Search for the cell housing the specified text and yield its [X, Y] center coordinate. 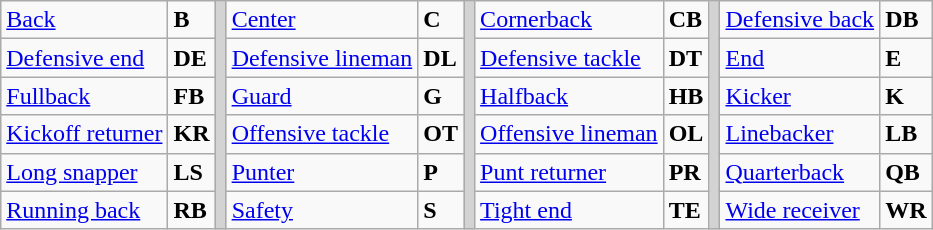
FB [192, 96]
K [906, 96]
Defensive lineman [322, 58]
Back [84, 20]
PR [686, 172]
WR [906, 210]
Running back [84, 210]
End [800, 58]
S [441, 210]
OL [686, 134]
RB [192, 210]
DB [906, 20]
Cornerback [570, 20]
Offensive lineman [570, 134]
Tight end [570, 210]
Long snapper [84, 172]
Wide receiver [800, 210]
B [192, 20]
Safety [322, 210]
Punter [322, 172]
E [906, 58]
KR [192, 134]
DL [441, 58]
Center [322, 20]
DT [686, 58]
DE [192, 58]
HB [686, 96]
Kickoff returner [84, 134]
TE [686, 210]
Defensive end [84, 58]
C [441, 20]
Offensive tackle [322, 134]
Fullback [84, 96]
Kicker [800, 96]
G [441, 96]
Halfback [570, 96]
LS [192, 172]
QB [906, 172]
Defensive back [800, 20]
LB [906, 134]
Linebacker [800, 134]
Guard [322, 96]
OT [441, 134]
CB [686, 20]
Punt returner [570, 172]
Quarterback [800, 172]
Defensive tackle [570, 58]
P [441, 172]
